Locate the cell with the specified text and output its [X, Y] center coordinate. 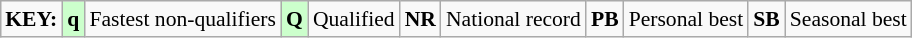
Qualified [354, 19]
SB [766, 19]
Q [294, 19]
NR [420, 19]
National record [514, 19]
q [73, 19]
Seasonal best [848, 19]
Fastest non-qualifiers [182, 19]
KEY: [31, 19]
Personal best [686, 19]
PB [605, 19]
